Pinpoint the cell where the given text exists, returning its (X, Y) midpoint coordinate. 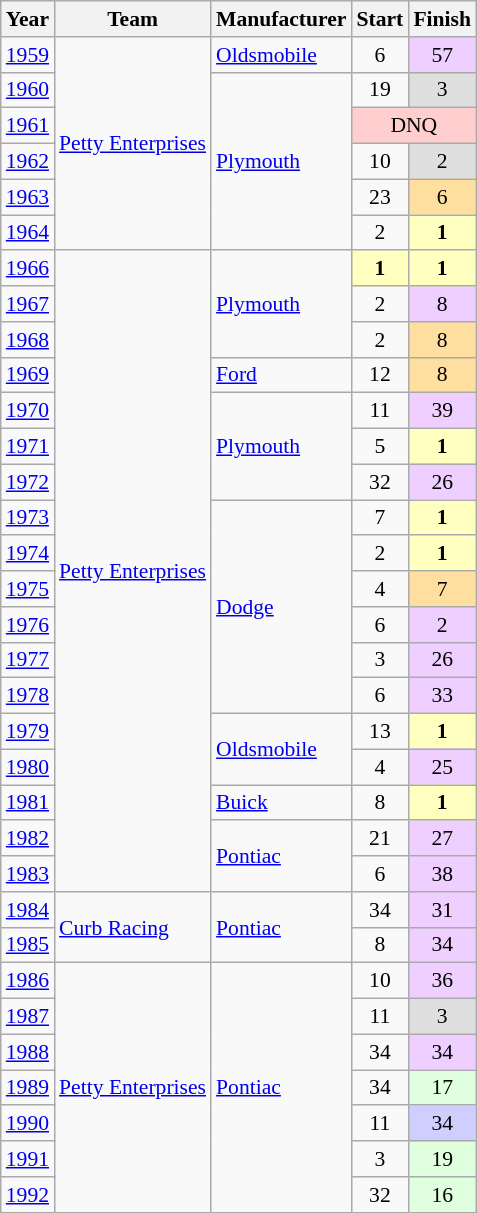
13 (380, 732)
1987 (28, 1017)
1991 (28, 1159)
1985 (28, 945)
23 (380, 197)
5 (380, 447)
1970 (28, 411)
1972 (28, 482)
1967 (28, 304)
1975 (28, 589)
1988 (28, 1052)
1969 (28, 375)
1966 (28, 269)
31 (442, 910)
1960 (28, 90)
1976 (28, 625)
38 (442, 874)
1992 (28, 1195)
1981 (28, 803)
12 (380, 375)
Finish (442, 19)
21 (380, 839)
1990 (28, 1124)
1973 (28, 518)
1974 (28, 554)
1961 (28, 126)
36 (442, 981)
33 (442, 696)
Year (28, 19)
25 (442, 767)
1979 (28, 732)
1971 (28, 447)
1982 (28, 839)
DNQ (414, 126)
17 (442, 1088)
1984 (28, 910)
Dodge (281, 607)
1962 (28, 162)
27 (442, 839)
1983 (28, 874)
1977 (28, 660)
1978 (28, 696)
1963 (28, 197)
Manufacturer (281, 19)
1989 (28, 1088)
39 (442, 411)
1968 (28, 340)
1986 (28, 981)
1980 (28, 767)
Team (132, 19)
Curb Racing (132, 928)
57 (442, 55)
Buick (281, 803)
16 (442, 1195)
Start (380, 19)
1964 (28, 233)
Ford (281, 375)
1959 (28, 55)
